From the cell containing the given text, extract its center point as [X, Y] coordinate. 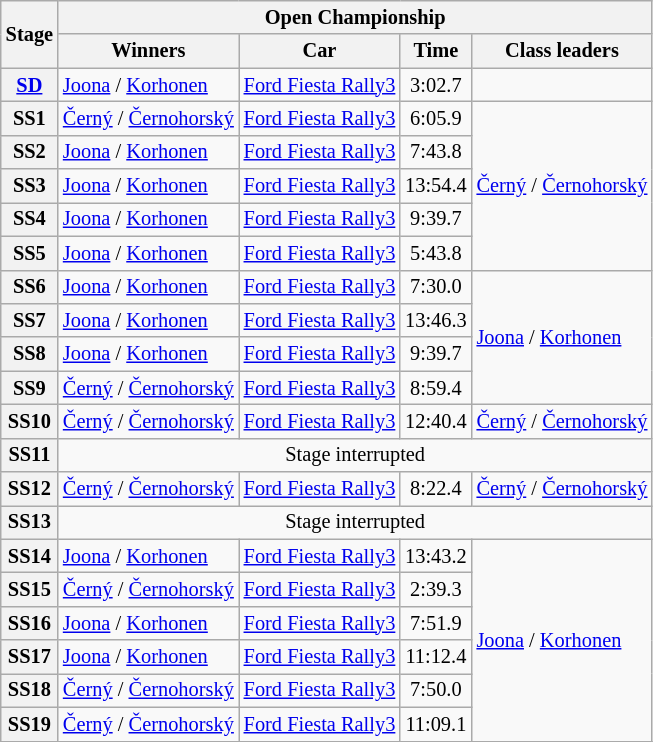
SS14 [30, 556]
Open Championship [355, 17]
SS10 [30, 421]
6:05.9 [436, 118]
Stage [30, 34]
SS11 [30, 455]
Car [320, 51]
SS12 [30, 489]
SS13 [30, 522]
SS7 [30, 320]
13:46.3 [436, 320]
5:43.8 [436, 253]
11:09.1 [436, 724]
7:51.9 [436, 623]
SS15 [30, 589]
SS17 [30, 657]
SS1 [30, 118]
7:50.0 [436, 690]
SS4 [30, 219]
SS2 [30, 152]
12:40.4 [436, 421]
7:30.0 [436, 287]
2:39.3 [436, 589]
SS19 [30, 724]
Time [436, 51]
SS6 [30, 287]
Winners [148, 51]
13:43.2 [436, 556]
7:43.8 [436, 152]
8:59.4 [436, 388]
8:22.4 [436, 489]
3:02.7 [436, 85]
SS18 [30, 690]
SD [30, 85]
SS3 [30, 186]
11:12.4 [436, 657]
SS8 [30, 354]
SS16 [30, 623]
Class leaders [562, 51]
SS9 [30, 388]
SS5 [30, 253]
13:54.4 [436, 186]
